Output the (x, y) coordinate of the center of the cell containing the given text.  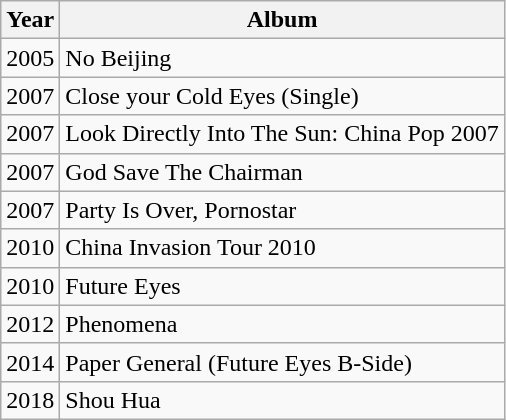
Paper General (Future Eyes B-Side) (282, 362)
Future Eyes (282, 286)
Party Is Over, Pornostar (282, 210)
2018 (30, 400)
Shou Hua (282, 400)
No Beijing (282, 58)
Year (30, 20)
2012 (30, 324)
China Invasion Tour 2010 (282, 248)
2014 (30, 362)
God Save The Chairman (282, 172)
Look Directly Into The Sun: China Pop 2007 (282, 134)
Phenomena (282, 324)
Album (282, 20)
Close your Cold Eyes (Single) (282, 96)
2005 (30, 58)
